Identify which cell holds the provided text, then report its (x, y) central coordinate. 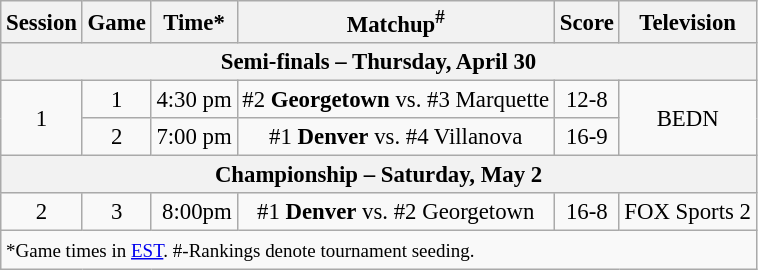
16-8 (586, 213)
Television (688, 22)
Semi-finals – Thursday, April 30 (379, 62)
Game (116, 22)
#1 Denver vs. #4 Villanova (396, 137)
Championship – Saturday, May 2 (379, 175)
BEDN (688, 118)
8:00pm (194, 213)
16-9 (586, 137)
4:30 pm (194, 100)
Score (586, 22)
Time* (194, 22)
#1 Denver vs. #2 Georgetown (396, 213)
7:00 pm (194, 137)
12-8 (586, 100)
#2 Georgetown vs. #3 Marquette (396, 100)
Matchup# (396, 22)
Session (42, 22)
FOX Sports 2 (688, 213)
3 (116, 213)
*Game times in EST. #-Rankings denote tournament seeding. (379, 250)
